Provide the (X, Y) coordinate of the cell's center where the given text is located.  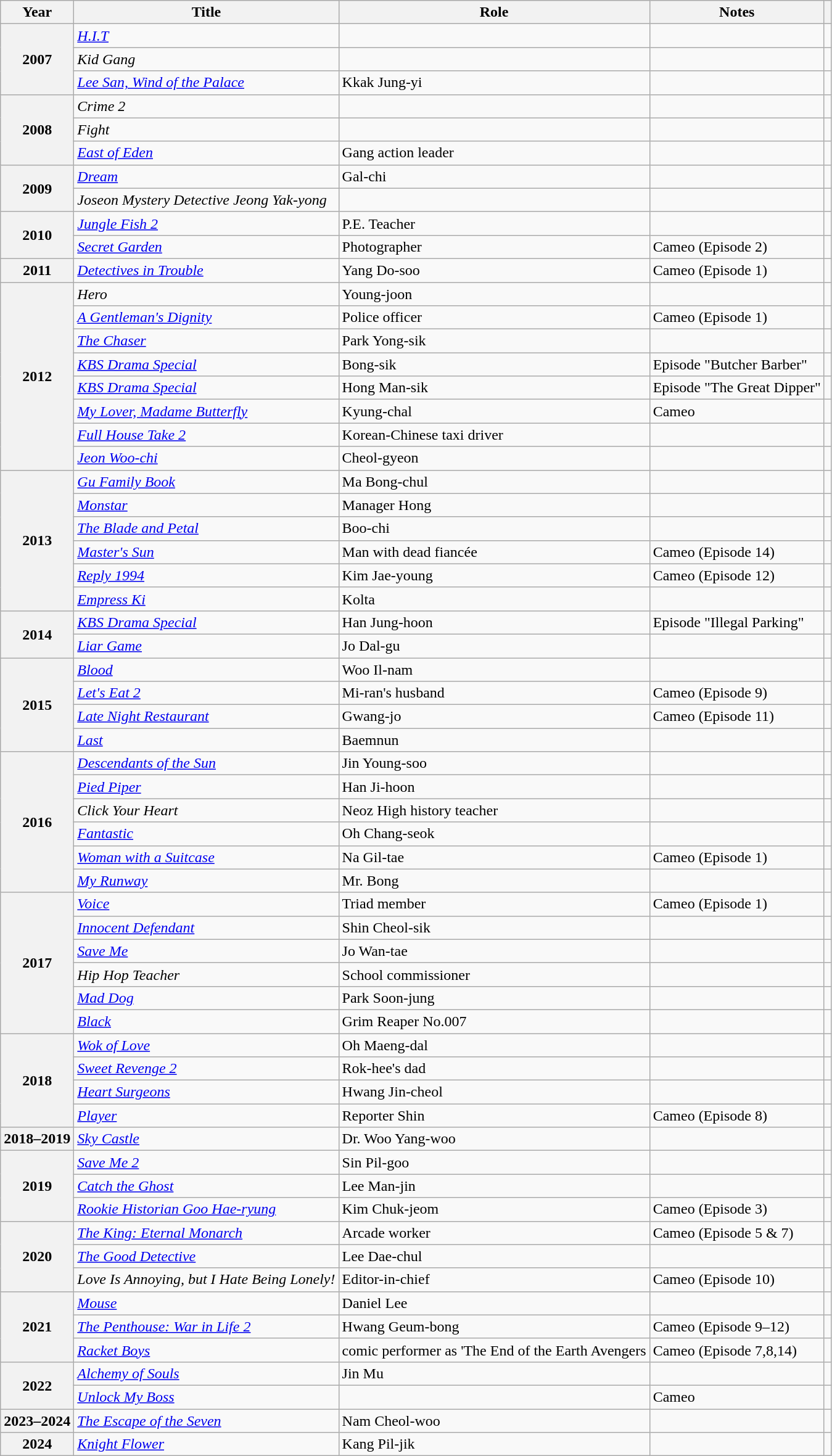
Hwang Geum-bong (494, 1326)
Police officer (494, 318)
Kang Pil-jik (494, 1444)
Kim Jae-young (494, 575)
Park Soon-jung (494, 998)
Mr. Bong (494, 881)
Secret Garden (206, 247)
Oh Maeng-dal (494, 1045)
Cameo (Episode 8) (736, 1116)
Sky Castle (206, 1139)
Hong Man-sik (494, 388)
My Lover, Madame Butterfly (206, 411)
Jin Mu (494, 1373)
Nam Cheol-woo (494, 1420)
Episode "Illegal Parking" (736, 622)
Sweet Revenge 2 (206, 1069)
Han Ji-hoon (494, 787)
Episode "The Great Dipper" (736, 388)
Editor-in-chief (494, 1280)
Episode "Butcher Barber" (736, 364)
Oh Chang-seok (494, 834)
Gwang-jo (494, 717)
Blood (206, 669)
Cameo (Episode 11) (736, 717)
2014 (37, 634)
Cameo (Episode 9–12) (736, 1326)
Late Night Restaurant (206, 717)
Wok of Love (206, 1045)
Lee Dae-chul (494, 1256)
Click Your Heart (206, 810)
Jeon Woo-chi (206, 458)
2018–2019 (37, 1139)
Catch the Ghost (206, 1186)
H.I.T (206, 36)
Hero (206, 294)
A Gentleman's Dignity (206, 318)
Sin Pil-goo (494, 1162)
Korean-Chinese taxi driver (494, 435)
Lee San, Wind of the Palace (206, 83)
The Good Detective (206, 1256)
Jungle Fish 2 (206, 223)
The Escape of the Seven (206, 1420)
Mad Dog (206, 998)
Photographer (494, 247)
Save Me 2 (206, 1162)
Gu Family Book (206, 482)
2008 (37, 130)
Cheol-gyeon (494, 458)
Year (37, 12)
Mouse (206, 1303)
2010 (37, 235)
Pied Piper (206, 787)
Racket Boys (206, 1350)
Boo-chi (494, 529)
comic performer as 'The End of the Earth Avengers (494, 1350)
Arcade worker (494, 1233)
2021 (37, 1326)
Kolta (494, 599)
Cameo (Episode 5 & 7) (736, 1233)
Mi-ran's husband (494, 693)
Yang Do-soo (494, 270)
Dream (206, 176)
Heart Surgeons (206, 1092)
School commissioner (494, 974)
My Runway (206, 881)
2019 (37, 1186)
2018 (37, 1080)
Bong-sik (494, 364)
Fight (206, 130)
2024 (37, 1444)
Kid Gang (206, 59)
Kkak Jung-yi (494, 83)
Empress Ki (206, 599)
Triad member (494, 904)
2009 (37, 188)
Man with dead fiancée (494, 552)
Alchemy of Souls (206, 1373)
Cameo (Episode 2) (736, 247)
Cameo (Episode 12) (736, 575)
The King: Eternal Monarch (206, 1233)
Role (494, 12)
2017 (37, 963)
Cameo (Episode 7,8,14) (736, 1350)
The Penthouse: War in Life 2 (206, 1326)
Rookie Historian Goo Hae-ryung (206, 1209)
Kim Chuk-jeom (494, 1209)
The Blade and Petal (206, 529)
Hip Hop Teacher (206, 974)
Monstar (206, 505)
Black (206, 1021)
Voice (206, 904)
Young-joon (494, 294)
Reply 1994 (206, 575)
2023–2024 (37, 1420)
Woman with a Suitcase (206, 857)
Manager Hong (494, 505)
Grim Reaper No.007 (494, 1021)
Dr. Woo Yang-woo (494, 1139)
Na Gil-tae (494, 857)
2013 (37, 540)
Notes (736, 12)
2022 (37, 1385)
Fantastic (206, 834)
2011 (37, 270)
Player (206, 1116)
The Chaser (206, 341)
2012 (37, 376)
Descendants of the Sun (206, 763)
Cameo (Episode 10) (736, 1280)
Joseon Mystery Detective Jeong Yak-yong (206, 200)
Lee Man-jin (494, 1186)
P.E. Teacher (494, 223)
2020 (37, 1256)
Baemnun (494, 740)
Knight Flower (206, 1444)
Liar Game (206, 646)
Crime 2 (206, 106)
Last (206, 740)
Gang action leader (494, 153)
2015 (37, 704)
Master's Sun (206, 552)
Jin Young-soo (494, 763)
Jo Dal-gu (494, 646)
Gal-chi (494, 176)
Ma Bong-chul (494, 482)
Daniel Lee (494, 1303)
2007 (37, 59)
Let's Eat 2 (206, 693)
Woo Il-nam (494, 669)
Rok-hee's dad (494, 1069)
East of Eden (206, 153)
Cameo (Episode 14) (736, 552)
Love Is Annoying, but I Hate Being Lonely! (206, 1280)
Jo Wan-tae (494, 951)
Title (206, 12)
Unlock My Boss (206, 1397)
Detectives in Trouble (206, 270)
Save Me (206, 951)
Hwang Jin-cheol (494, 1092)
Innocent Defendant (206, 927)
Han Jung-hoon (494, 622)
Kyung-chal (494, 411)
Full House Take 2 (206, 435)
Park Yong-sik (494, 341)
Neoz High history teacher (494, 810)
Reporter Shin (494, 1116)
Cameo (Episode 3) (736, 1209)
Shin Cheol-sik (494, 927)
2016 (37, 822)
Cameo (Episode 9) (736, 693)
